Scan for the cell matching the given text and deliver its [x, y] coordinate at center. 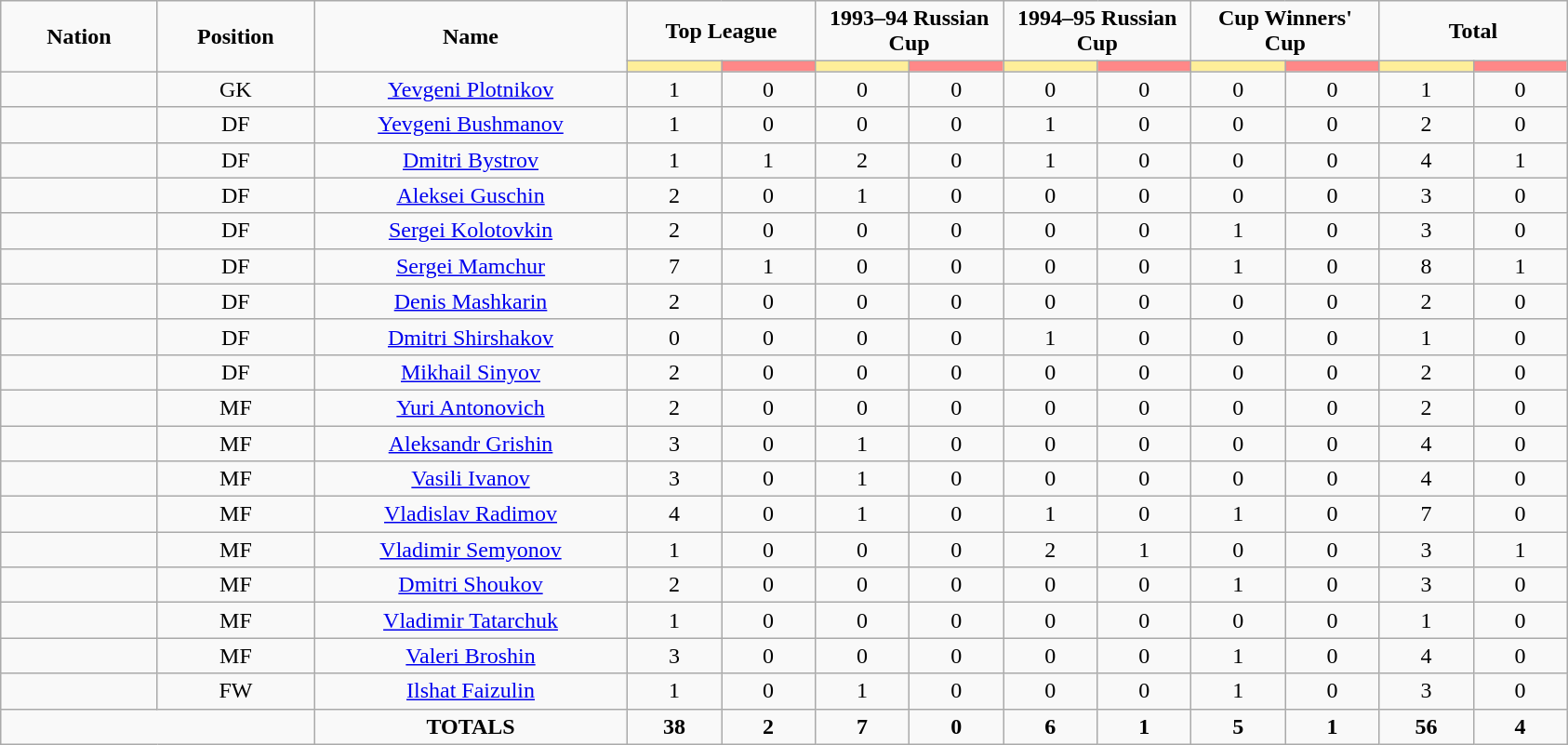
Aleksandr Grishin [471, 444]
Vladimir Tatarchuk [471, 620]
Position [235, 36]
Vladimir Semyonov [471, 550]
GK [235, 89]
Valeri Broshin [471, 656]
8 [1427, 266]
Cup Winners' Cup [1285, 32]
1994–95 Russian Cup [1097, 32]
Mikhail Sinyov [471, 372]
Dmitri Shirshakov [471, 337]
Nation [79, 36]
1993–94 Russian Cup [910, 32]
Name [471, 36]
Aleksei Guschin [471, 195]
56 [1427, 726]
Ilshat Faizulin [471, 691]
Vladislav Radimov [471, 514]
Total [1473, 32]
Sergei Mamchur [471, 266]
Yevgeni Bushmanov [471, 125]
5 [1239, 726]
Yevgeni Plotnikov [471, 89]
Sergei Kolotovkin [471, 231]
Top League [721, 32]
38 [673, 726]
TOTALS [471, 726]
Dmitri Shoukov [471, 585]
Vasili Ivanov [471, 479]
Dmitri Bystrov [471, 160]
Denis Mashkarin [471, 301]
6 [1051, 726]
Yuri Antonovich [471, 407]
FW [235, 691]
